Capture the cell that displays the provided text and extract its [x, y] central coordinate. 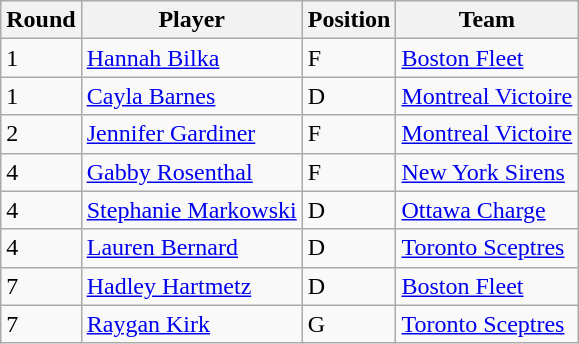
New York Sirens [487, 172]
Hannah Bilka [192, 58]
Ottawa Charge [487, 210]
Player [192, 20]
Raygan Kirk [192, 324]
Stephanie Markowski [192, 210]
2 [41, 134]
Round [41, 20]
Gabby Rosenthal [192, 172]
Team [487, 20]
Lauren Bernard [192, 248]
Position [349, 20]
Hadley Hartmetz [192, 286]
Jennifer Gardiner [192, 134]
G [349, 324]
Cayla Barnes [192, 96]
